Search for the cell housing the specified text and yield its (X, Y) center coordinate. 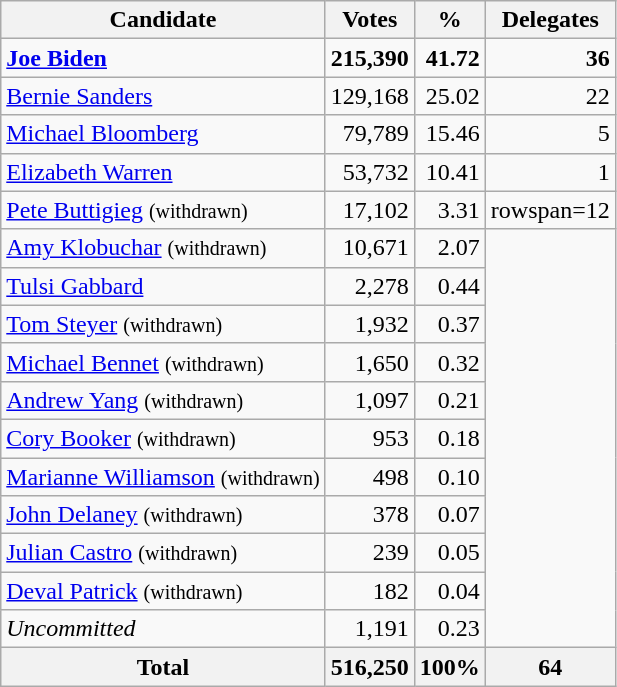
41.72 (450, 58)
Andrew Yang (withdrawn) (163, 400)
0.07 (450, 515)
Uncommitted (163, 629)
15.46 (450, 134)
0.21 (450, 400)
215,390 (370, 58)
Candidate (163, 20)
953 (370, 438)
Elizabeth Warren (163, 172)
0.04 (450, 591)
Marianne Williamson (withdrawn) (163, 477)
Cory Booker (withdrawn) (163, 438)
0.10 (450, 477)
0.37 (450, 324)
Delegates (550, 20)
Joe Biden (163, 58)
3.31 (450, 210)
Deval Patrick (withdrawn) (163, 591)
Amy Klobuchar (withdrawn) (163, 248)
Michael Bloomberg (163, 134)
0.05 (450, 553)
378 (370, 515)
100% (450, 667)
516,250 (370, 667)
25.02 (450, 96)
1,932 (370, 324)
2.07 (450, 248)
129,168 (370, 96)
0.23 (450, 629)
22 (550, 96)
53,732 (370, 172)
10.41 (450, 172)
0.18 (450, 438)
1,191 (370, 629)
2,278 (370, 286)
36 (550, 58)
182 (370, 591)
0.44 (450, 286)
rowspan=12 (550, 210)
Tom Steyer (withdrawn) (163, 324)
64 (550, 667)
Julian Castro (withdrawn) (163, 553)
239 (370, 553)
10,671 (370, 248)
Tulsi Gabbard (163, 286)
5 (550, 134)
1,097 (370, 400)
Bernie Sanders (163, 96)
John Delaney (withdrawn) (163, 515)
Total (163, 667)
1 (550, 172)
0.32 (450, 362)
17,102 (370, 210)
79,789 (370, 134)
1,650 (370, 362)
Michael Bennet (withdrawn) (163, 362)
Votes (370, 20)
498 (370, 477)
% (450, 20)
Pete Buttigieg (withdrawn) (163, 210)
